Pinpoint the cell where the given text exists, returning its [X, Y] midpoint coordinate. 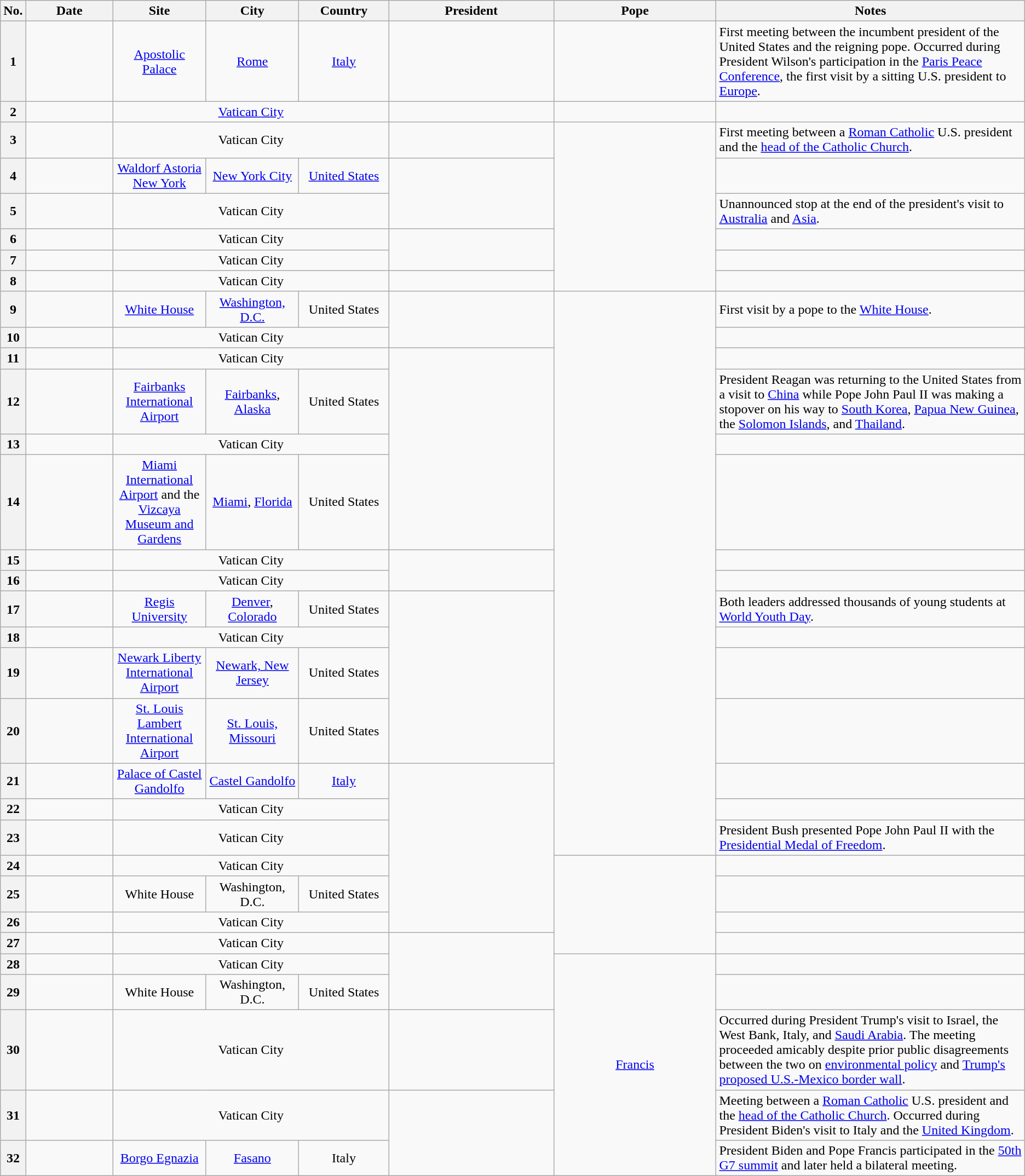
22 [13, 809]
Castel Gandolfo [252, 781]
18 [13, 637]
13 [13, 445]
6 [13, 239]
5 [13, 211]
New York City [252, 175]
17 [13, 609]
10 [13, 337]
Palace of Castel Gandolfo [159, 781]
Date [69, 11]
President [471, 11]
30 [13, 1050]
16 [13, 581]
32 [13, 1158]
26 [13, 922]
Fasano [252, 1158]
Francis [635, 1065]
Regis University [159, 609]
City [252, 11]
First visit by a pope to the White House. [871, 309]
St. Louis Lambert International Airport [159, 730]
31 [13, 1115]
11 [13, 358]
12 [13, 402]
1 [13, 61]
9 [13, 309]
25 [13, 893]
20 [13, 730]
29 [13, 992]
Fairbanks International Airport [159, 402]
Borgo Egnazia [159, 1158]
Waldorf Astoria New York [159, 175]
Apostolic Palace [159, 61]
2 [13, 112]
Notes [871, 11]
Denver, Colorado [252, 609]
27 [13, 943]
Unannounced stop at the end of the president's visit to Australia and Asia. [871, 211]
8 [13, 281]
No. [13, 11]
15 [13, 560]
Site [159, 11]
14 [13, 503]
Newark, New Jersey [252, 673]
President Biden and Pope Francis participated in the 50th G7 summit and later held a bilateral meeting. [871, 1158]
Miami International Airport and the Vizcaya Museum and Gardens [159, 503]
Rome [252, 61]
4 [13, 175]
23 [13, 838]
First meeting between a Roman Catholic U.S. president and the head of the Catholic Church. [871, 140]
28 [13, 964]
19 [13, 673]
7 [13, 260]
Fairbanks, Alaska [252, 402]
Newark Liberty International Airport [159, 673]
President Bush presented Pope John Paul II with the Presidential Medal of Freedom. [871, 838]
Country [344, 11]
St. Louis, Missouri [252, 730]
3 [13, 140]
Both leaders addressed thousands of young students at World Youth Day. [871, 609]
24 [13, 866]
Miami, Florida [252, 503]
21 [13, 781]
Pope [635, 11]
